Pinpoint the cell where the given text exists, returning its [X, Y] midpoint coordinate. 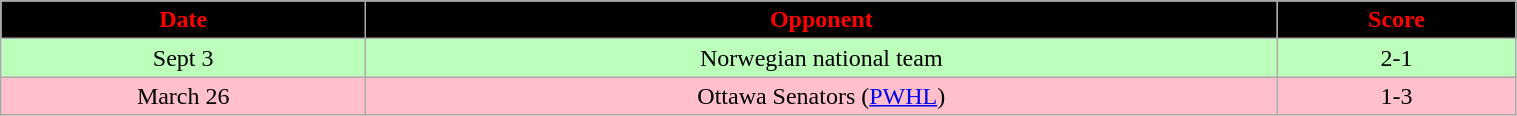
Sept 3 [184, 58]
Ottawa Senators (PWHL) [822, 96]
1-3 [1396, 96]
2-1 [1396, 58]
March 26 [184, 96]
Opponent [822, 20]
Date [184, 20]
Score [1396, 20]
Norwegian national team [822, 58]
